Return (X, Y) of the center of cell containing provided text 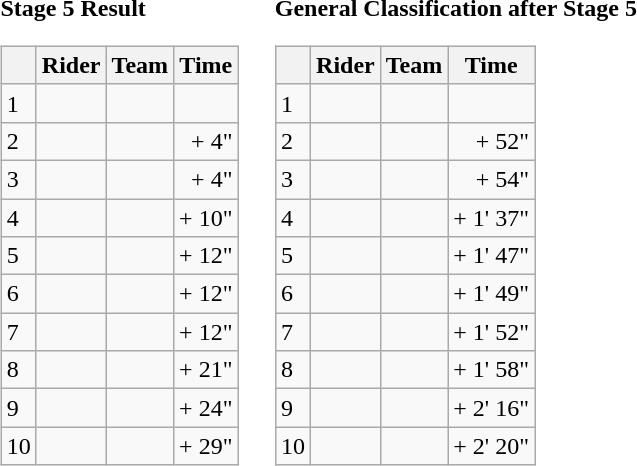
+ 1' 52" (492, 332)
+ 1' 49" (492, 294)
+ 52" (492, 141)
+ 24" (206, 408)
+ 1' 58" (492, 370)
+ 21" (206, 370)
+ 29" (206, 446)
+ 10" (206, 217)
+ 1' 47" (492, 256)
+ 1' 37" (492, 217)
+ 2' 16" (492, 408)
+ 2' 20" (492, 446)
+ 54" (492, 179)
